Return [X, Y] of the center of cell containing provided text 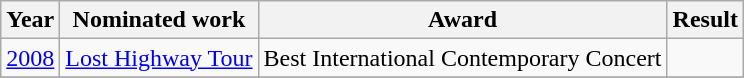
Lost Highway Tour [159, 58]
Best International Contemporary Concert [462, 58]
Result [705, 20]
Year [30, 20]
Nominated work [159, 20]
2008 [30, 58]
Award [462, 20]
